Output the (X, Y) coordinate of the center of the cell containing the given text.  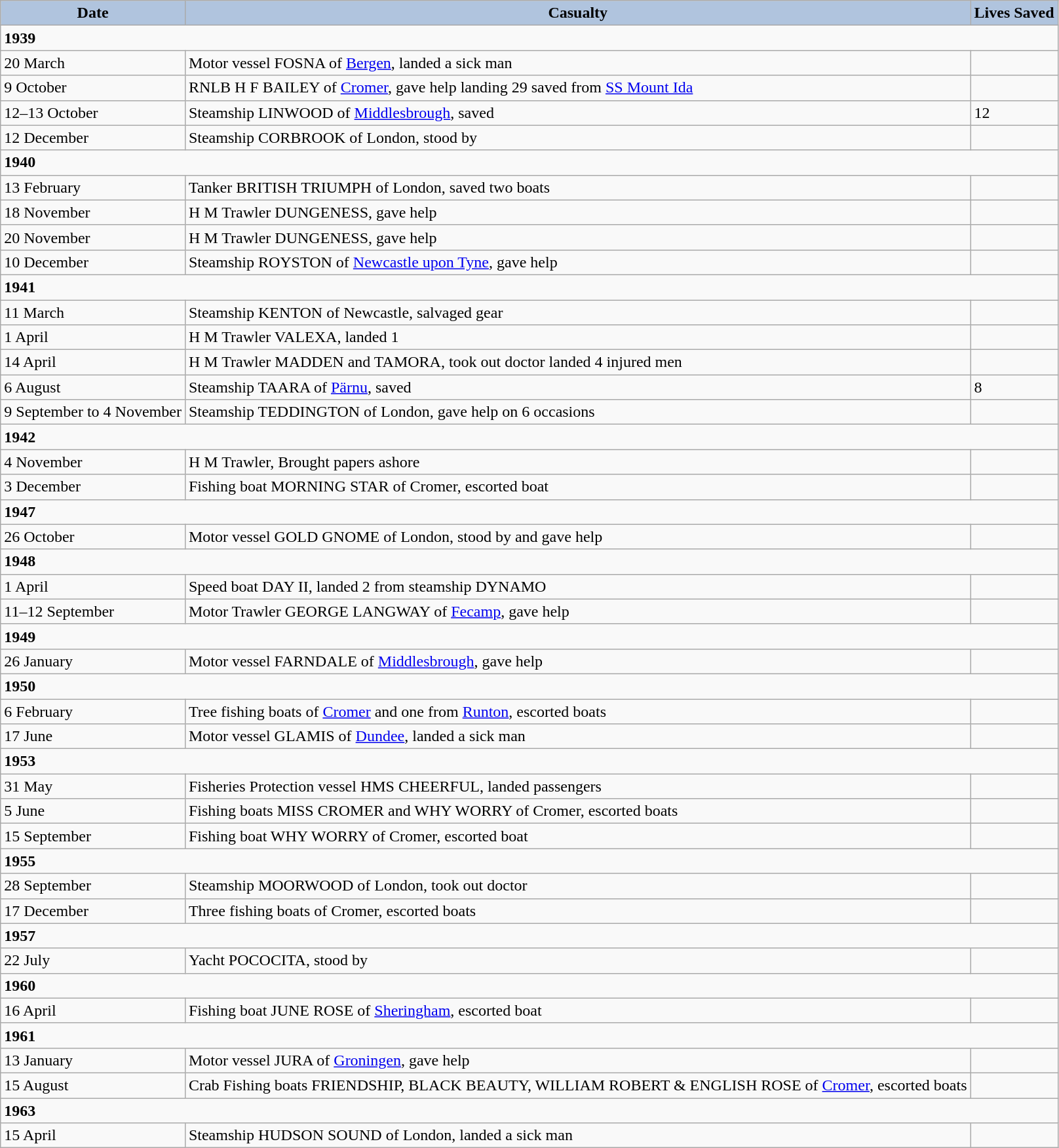
Steamship ROYSTON of Newcastle upon Tyne, gave help (578, 262)
15 August (93, 1085)
H M Trawler VALEXA, landed 1 (578, 337)
1961 (529, 1035)
31 May (93, 786)
Casualty (578, 13)
9 September to 4 November (93, 412)
1940 (529, 163)
Motor vessel GLAMIS of Dundee, landed a sick man (578, 737)
15 September (93, 836)
Fishing boats MISS CROMER and WHY WORRY of Cromer, escorted boats (578, 811)
Tanker BRITISH TRIUMPH of London, saved two boats (578, 187)
Steamship TEDDINGTON of London, gave help on 6 occasions (578, 412)
20 March (93, 63)
1949 (529, 636)
5 June (93, 811)
1939 (529, 38)
1960 (529, 985)
6 August (93, 387)
1947 (529, 512)
1955 (529, 861)
18 November (93, 212)
8 (1014, 387)
9 October (93, 88)
12 (1014, 113)
13 February (93, 187)
Crab Fishing boats FRIENDSHIP, BLACK BEAUTY, WILLIAM ROBERT & ENGLISH ROSE of Cromer, escorted boats (578, 1085)
Steamship KENTON of Newcastle, salvaged gear (578, 313)
10 December (93, 262)
14 April (93, 362)
12–13 October (93, 113)
3 December (93, 487)
6 February (93, 711)
H M Trawler, Brought papers ashore (578, 462)
Steamship MOORWOOD of London, took out doctor (578, 886)
Motor vessel GOLD GNOME of London, stood by and gave help (578, 537)
17 June (93, 737)
Motor Trawler GEORGE LANGWAY of Fecamp, gave help (578, 611)
22 July (93, 961)
1957 (529, 936)
Motor vessel FARNDALE of Middlesbrough, gave help (578, 661)
15 April (93, 1136)
Three fishing boats of Cromer, escorted boats (578, 911)
H M Trawler MADDEN and TAMORA, took out doctor landed 4 injured men (578, 362)
11 March (93, 313)
Tree fishing boats of Cromer and one from Runton, escorted boats (578, 711)
Fisheries Protection vessel HMS CHEERFUL, landed passengers (578, 786)
Motor vessel JURA of Groningen, gave help (578, 1060)
12 December (93, 138)
Steamship LINWOOD of Middlesbrough, saved (578, 113)
26 October (93, 537)
Yacht POCOCITA, stood by (578, 961)
17 December (93, 911)
Lives Saved (1014, 13)
Motor vessel FOSNA of Bergen, landed a sick man (578, 63)
20 November (93, 237)
16 April (93, 1010)
Date (93, 13)
Speed boat DAY II, landed 2 from steamship DYNAMO (578, 586)
RNLB H F BAILEY of Cromer, gave help landing 29 saved from SS Mount Ida (578, 88)
1963 (529, 1111)
1941 (529, 287)
26 January (93, 661)
1950 (529, 686)
28 September (93, 886)
Steamship TAARA of Pärnu, saved (578, 387)
11–12 September (93, 611)
Steamship HUDSON SOUND of London, landed a sick man (578, 1136)
13 January (93, 1060)
Fishing boat MORNING STAR of Cromer, escorted boat (578, 487)
1953 (529, 761)
Fishing boat WHY WORRY of Cromer, escorted boat (578, 836)
1942 (529, 437)
Steamship CORBROOK of London, stood by (578, 138)
1948 (529, 562)
Fishing boat JUNE ROSE of Sheringham, escorted boat (578, 1010)
4 November (93, 462)
